Pinpoint the cell where the given text exists, returning its (x, y) midpoint coordinate. 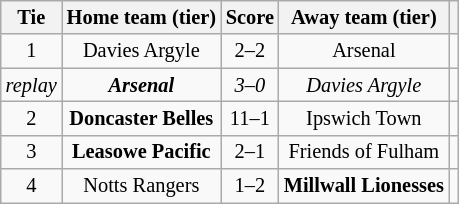
1 (32, 51)
11–1 (250, 118)
Notts Rangers (142, 186)
2–1 (250, 152)
Home team (tier) (142, 17)
Ipswich Town (364, 118)
2–2 (250, 51)
replay (32, 85)
1–2 (250, 186)
4 (32, 186)
Away team (tier) (364, 17)
3–0 (250, 85)
Score (250, 17)
3 (32, 152)
Doncaster Belles (142, 118)
Friends of Fulham (364, 152)
2 (32, 118)
Millwall Lionesses (364, 186)
Tie (32, 17)
Leasowe Pacific (142, 152)
